Identify which cell holds the provided text, then report its [X, Y] central coordinate. 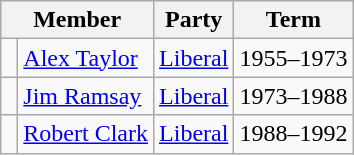
Term [294, 20]
Jim Ramsay [86, 96]
1955–1973 [294, 58]
Alex Taylor [86, 58]
1988–1992 [294, 134]
1973–1988 [294, 96]
Party [194, 20]
Member [78, 20]
Robert Clark [86, 134]
